Scan for the cell matching the given text and deliver its [x, y] coordinate at center. 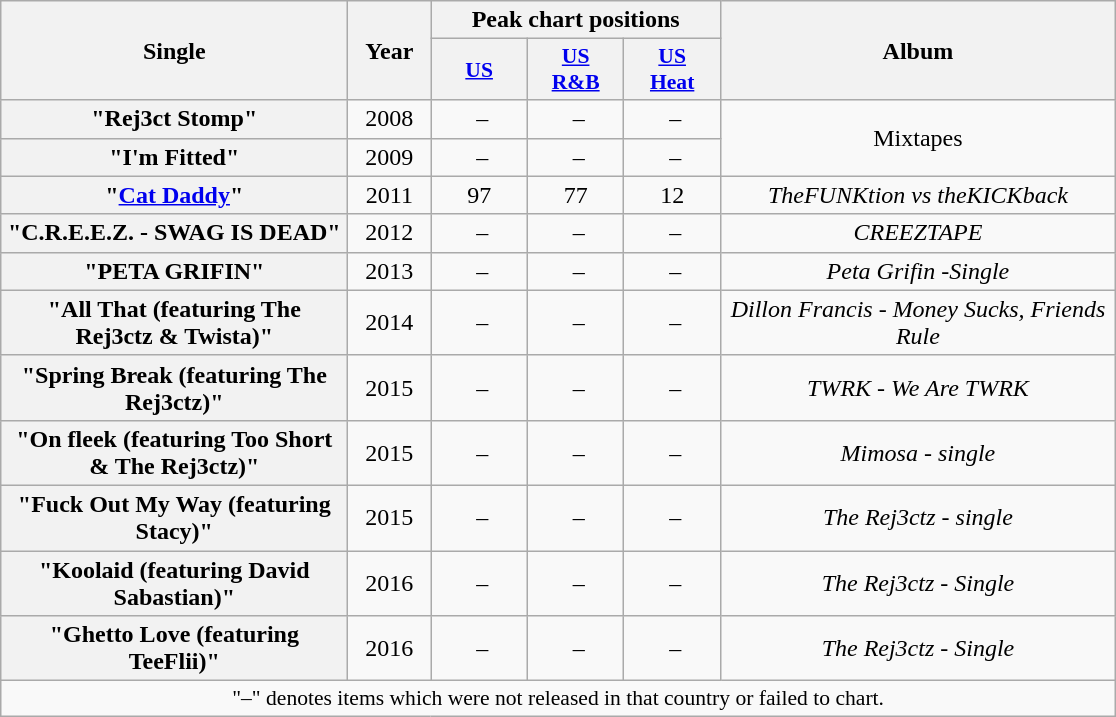
Year [390, 50]
"On fleek (featuring Too Short & The Rej3ctz)" [174, 452]
The Rej3ctz - single [918, 518]
12 [672, 195]
"Fuck Out My Way (featuring Stacy)" [174, 518]
"Spring Break (featuring The Rej3ctz)" [174, 388]
2012 [390, 233]
Album [918, 50]
97 [480, 195]
"Rej3ct Stomp" [174, 119]
Mixtapes [918, 138]
"PETA GRIFIN" [174, 271]
2008 [390, 119]
2009 [390, 157]
USR&B [576, 70]
US [480, 70]
"I'm Fitted" [174, 157]
"–" denotes items which were not released in that country or failed to chart. [558, 699]
TheFUNKtion vs theKICKback [918, 195]
TWRK - We Are TWRK [918, 388]
"All That (featuring The Rej3ctz & Twista)" [174, 322]
USHeat [672, 70]
"Ghetto Love (featuring TeeFlii)" [174, 648]
"C.R.E.E.Z. - SWAG IS DEAD" [174, 233]
Dillon Francis - Money Sucks, Friends Rule [918, 322]
77 [576, 195]
2014 [390, 322]
CREEZTAPE [918, 233]
Peta Grifin -Single [918, 271]
"Koolaid (featuring David Sabastian)" [174, 582]
Single [174, 50]
Mimosa - single [918, 452]
2013 [390, 271]
2011 [390, 195]
"Cat Daddy" [174, 195]
Peak chart positions [576, 20]
